Locate the cell with the specified text and output its [X, Y] center coordinate. 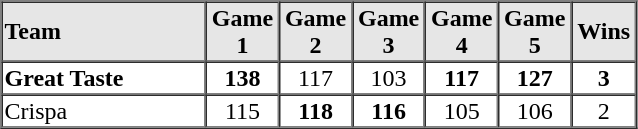
116 [388, 110]
Game 5 [534, 32]
Crispa [104, 110]
Game 3 [388, 32]
105 [462, 110]
127 [534, 78]
Game 1 [242, 32]
106 [534, 110]
Team [104, 32]
Great Taste [104, 78]
Game 2 [316, 32]
3 [604, 78]
2 [604, 110]
Game 4 [462, 32]
118 [316, 110]
103 [388, 78]
Wins [604, 32]
138 [242, 78]
115 [242, 110]
